Return (x, y) of the center of cell containing provided text 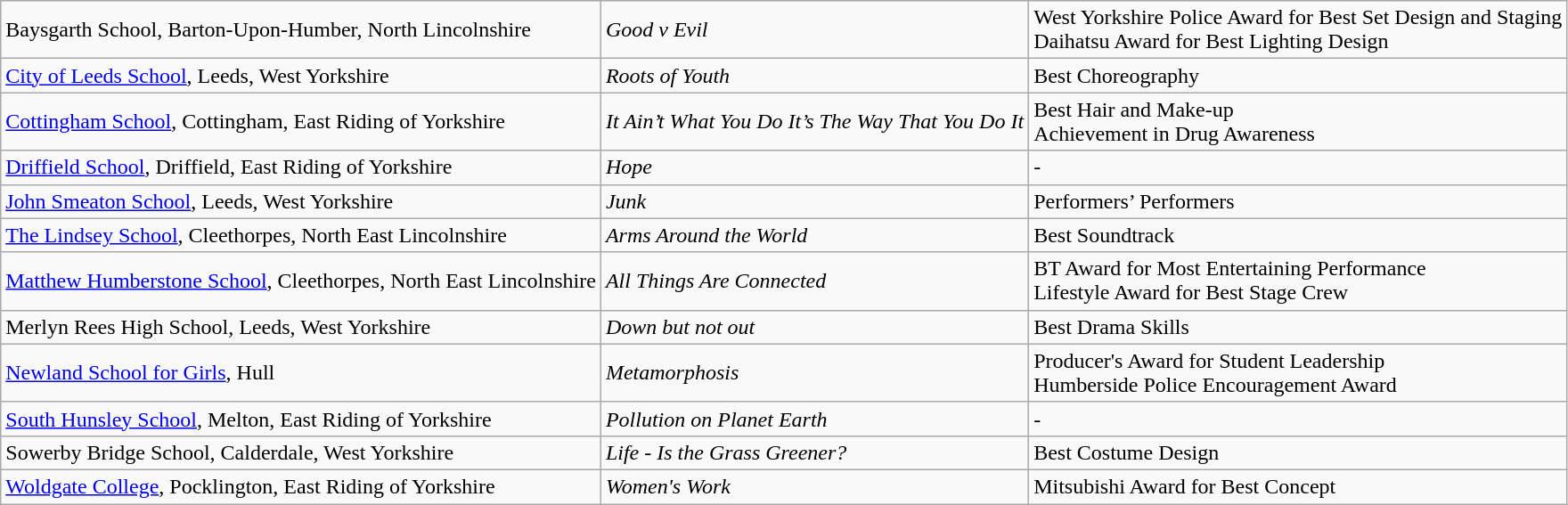
South Hunsley School, Melton, East Riding of Yorkshire (301, 419)
Hope (814, 167)
Best Costume Design (1298, 452)
Cottingham School, Cottingham, East Riding of Yorkshire (301, 121)
Life - Is the Grass Greener? (814, 452)
It Ain’t What You Do It’s The Way That You Do It (814, 121)
Merlyn Rees High School, Leeds, West Yorkshire (301, 327)
Sowerby Bridge School, Calderdale, West Yorkshire (301, 452)
Matthew Humberstone School, Cleethorpes, North East Lincolnshire (301, 281)
Woldgate College, Pocklington, East Riding of Yorkshire (301, 486)
Mitsubishi Award for Best Concept (1298, 486)
The Lindsey School, Cleethorpes, North East Lincolnshire (301, 235)
Driffield School, Driffield, East Riding of Yorkshire (301, 167)
Good v Evil (814, 30)
Newland School for Girls, Hull (301, 372)
Roots of Youth (814, 76)
All Things Are Connected (814, 281)
Baysgarth School, Barton-Upon-Humber, North Lincolnshire (301, 30)
Performers’ Performers (1298, 201)
BT Award for Most Entertaining PerformanceLifestyle Award for Best Stage Crew (1298, 281)
Down but not out (814, 327)
John Smeaton School, Leeds, West Yorkshire (301, 201)
West Yorkshire Police Award for Best Set Design and StagingDaihatsu Award for Best Lighting Design (1298, 30)
Producer's Award for Student LeadershipHumberside Police Encouragement Award (1298, 372)
Best Choreography (1298, 76)
City of Leeds School, Leeds, West Yorkshire (301, 76)
Metamorphosis (814, 372)
Arms Around the World (814, 235)
Best Hair and Make-upAchievement in Drug Awareness (1298, 121)
Women's Work (814, 486)
Pollution on Planet Earth (814, 419)
Best Drama Skills (1298, 327)
Junk (814, 201)
Best Soundtrack (1298, 235)
